Identify which cell holds the provided text, then report its (X, Y) central coordinate. 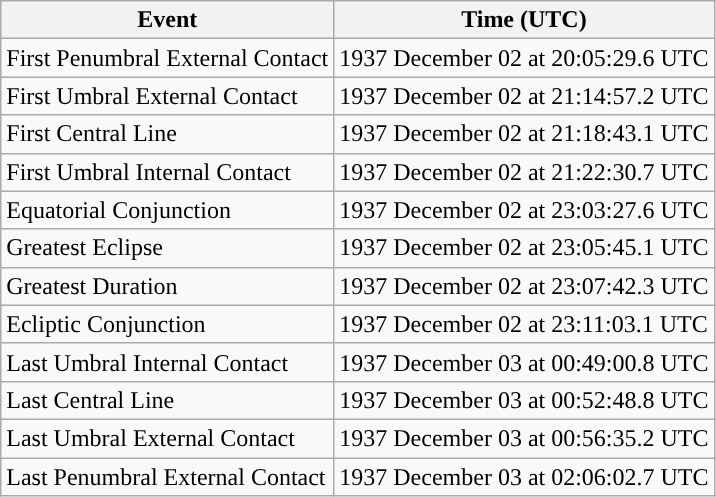
Last Umbral External Contact (168, 438)
Greatest Duration (168, 286)
Equatorial Conjunction (168, 210)
1937 December 02 at 21:18:43.1 UTC (524, 134)
First Umbral External Contact (168, 96)
Last Umbral Internal Contact (168, 362)
1937 December 03 at 00:49:00.8 UTC (524, 362)
1937 December 03 at 00:56:35.2 UTC (524, 438)
1937 December 03 at 02:06:02.7 UTC (524, 477)
1937 December 02 at 23:05:45.1 UTC (524, 248)
1937 December 02 at 23:03:27.6 UTC (524, 210)
1937 December 02 at 23:11:03.1 UTC (524, 324)
First Umbral Internal Contact (168, 172)
1937 December 02 at 21:14:57.2 UTC (524, 96)
1937 December 02 at 23:07:42.3 UTC (524, 286)
1937 December 02 at 20:05:29.6 UTC (524, 58)
Last Central Line (168, 400)
Event (168, 20)
Ecliptic Conjunction (168, 324)
1937 December 02 at 21:22:30.7 UTC (524, 172)
Greatest Eclipse (168, 248)
Time (UTC) (524, 20)
First Central Line (168, 134)
First Penumbral External Contact (168, 58)
Last Penumbral External Contact (168, 477)
1937 December 03 at 00:52:48.8 UTC (524, 400)
